Locate the cell with the specified text and output its (x, y) center coordinate. 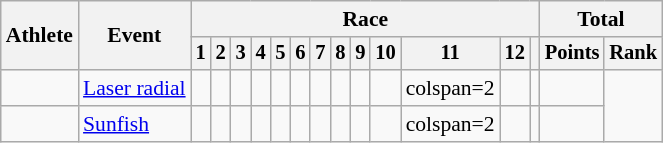
Rank (633, 54)
7 (320, 54)
6 (300, 54)
10 (385, 54)
4 (261, 54)
5 (281, 54)
Event (134, 36)
11 (450, 54)
3 (241, 54)
Points (572, 54)
12 (515, 54)
Total (601, 19)
8 (340, 54)
Race (366, 19)
Athlete (40, 36)
1 (201, 54)
2 (221, 54)
Sunfish (134, 124)
9 (360, 54)
Laser radial (134, 88)
